Provide the [x, y] coordinate of the cell's center where the given text is located.  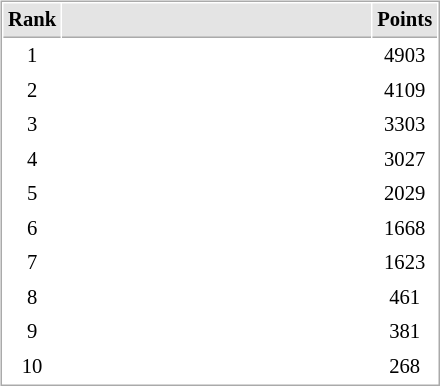
268 [405, 366]
3027 [405, 160]
Points [405, 21]
5 [32, 194]
461 [405, 298]
1623 [405, 262]
4109 [405, 90]
1 [32, 56]
3 [32, 124]
1668 [405, 228]
2029 [405, 194]
6 [32, 228]
4903 [405, 56]
381 [405, 332]
2 [32, 90]
7 [32, 262]
4 [32, 160]
10 [32, 366]
Rank [32, 21]
8 [32, 298]
3303 [405, 124]
9 [32, 332]
